Determine the (x, y) coordinate at the center of the cell enclosing the given text.  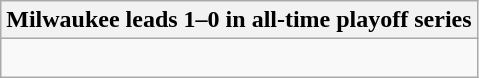
Milwaukee leads 1–0 in all-time playoff series (239, 20)
